Determine the [x, y] coordinate at the center of the cell enclosing the given text.  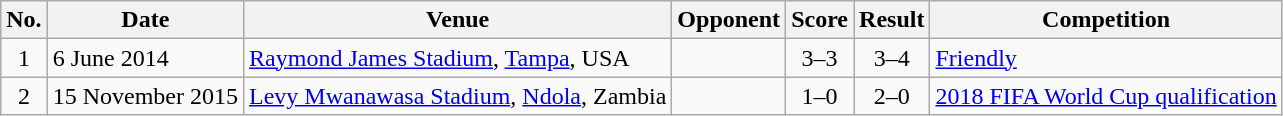
3–3 [820, 58]
No. [24, 20]
Score [820, 20]
2–0 [892, 96]
2 [24, 96]
6 June 2014 [145, 58]
Levy Mwanawasa Stadium, Ndola, Zambia [458, 96]
Raymond James Stadium, Tampa, USA [458, 58]
Result [892, 20]
1–0 [820, 96]
3–4 [892, 58]
2018 FIFA World Cup qualification [1106, 96]
Opponent [729, 20]
15 November 2015 [145, 96]
Venue [458, 20]
Friendly [1106, 58]
1 [24, 58]
Competition [1106, 20]
Date [145, 20]
